Locate the cell with the specified text and output its [x, y] center coordinate. 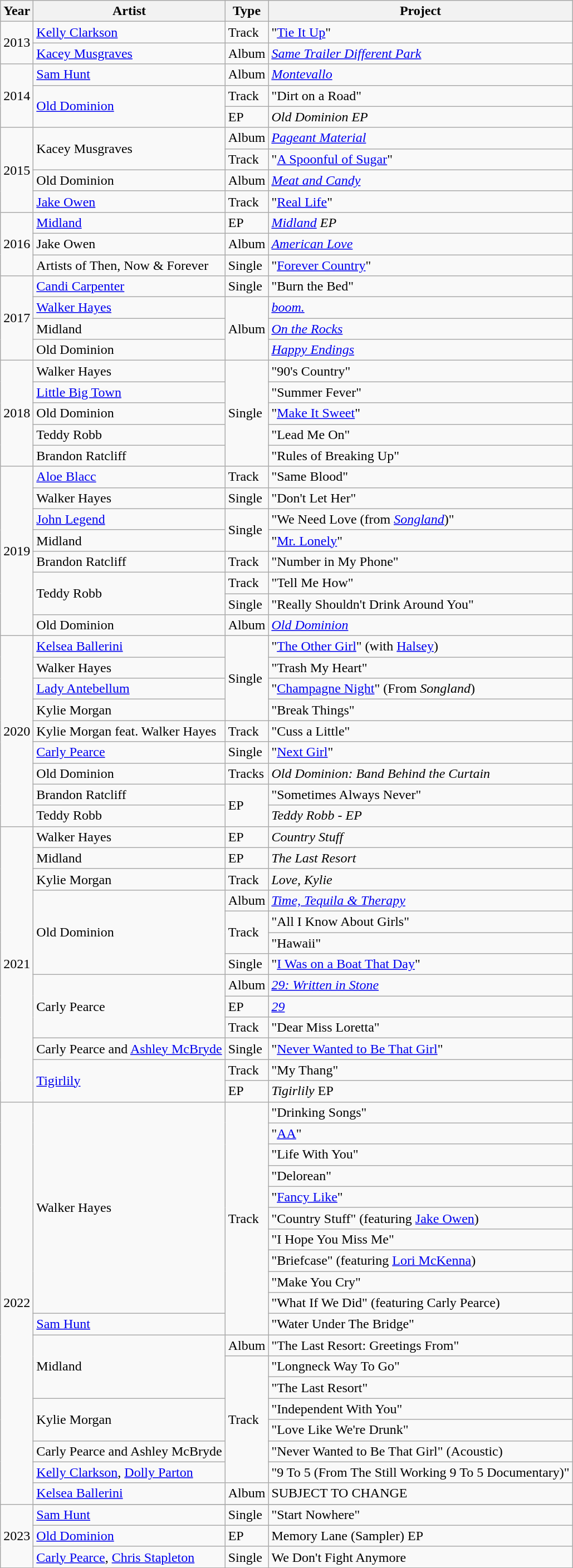
"Country Stuff" (featuring Jake Owen) [420, 1218]
29 [420, 1007]
Memory Lane (Sampler) EP [420, 1536]
"Love Like We're Drunk" [420, 1430]
"Never Wanted to Be That Girl" [420, 1049]
We Don't Fight Anymore [420, 1557]
"All I Know About Girls" [420, 921]
"Break Things" [420, 710]
2020 [17, 731]
Carly Pearce, Chris Stapleton [129, 1557]
"We Need Love (from Songland)" [420, 519]
2015 [17, 170]
Candi Carpenter [129, 287]
"Same Blood" [420, 477]
"Lead Me On" [420, 435]
"9 To 5 (From The Still Working 9 To 5 Documentary)" [420, 1472]
Kelly Clarkson, Dolly Parton [129, 1472]
"The Other Girl" (with Halsey) [420, 647]
Pageant Material [420, 138]
Tracks [247, 773]
"Water Under The Bridge" [420, 1324]
"Longneck Way To Go" [420, 1367]
Project [420, 11]
"My Thang" [420, 1070]
Lady Antebellum [129, 689]
Meat and Candy [420, 180]
"Tie It Up" [420, 32]
"I Hope You Miss Me" [420, 1239]
The Last Resort [420, 858]
Time, Tequila & Therapy [420, 900]
Same Trailer Different Park [420, 53]
"Tell Me How" [420, 583]
"Really Shouldn't Drink Around You" [420, 604]
Tigirlily [129, 1081]
"Delorean" [420, 1176]
Old Dominion: Band Behind the Curtain [420, 773]
"Dear Miss Loretta" [420, 1028]
Tigirlily EP [420, 1091]
"Start Nowhere" [420, 1515]
"Summer Fever" [420, 392]
29: Written in Stone [420, 985]
Country Stuff [420, 837]
"Hawaii" [420, 943]
"Fancy Like" [420, 1197]
Kelly Clarkson [129, 32]
"Cuss a Little" [420, 731]
"90's Country" [420, 371]
2018 [17, 413]
Artists of Then, Now & Forever [129, 265]
"Forever Country" [420, 265]
2016 [17, 244]
Old Dominion EP [420, 117]
"I Was on a Boat That Day" [420, 964]
Teddy Robb - EP [420, 816]
2014 [17, 96]
Type [247, 11]
"Never Wanted to Be That Girl" (Acoustic) [420, 1451]
"Briefcase" (featuring Lori McKenna) [420, 1260]
2021 [17, 964]
"Don't Let Her" [420, 498]
boom. [420, 308]
Love, Kylie [420, 879]
American Love [420, 244]
"Make You Cry" [420, 1281]
2022 [17, 1303]
"A Spoonful of Sugar" [420, 159]
Year [17, 11]
Montevallo [420, 75]
"Independent With You" [420, 1409]
"Trash My Heart" [420, 668]
"Rules of Breaking Up" [420, 456]
"Dirt on a Road" [420, 96]
"What If We Did" (featuring Carly Pearce) [420, 1303]
"Champagne Night" (From Songland) [420, 689]
"Drinking Songs" [420, 1112]
Little Big Town [129, 392]
Artist [129, 11]
"Life With You" [420, 1155]
"The Last Resort: Greetings From" [420, 1345]
Midland EP [420, 223]
2013 [17, 43]
Aloe Blacc [129, 477]
"Sometimes Always Never" [420, 795]
2019 [17, 551]
SUBJECT TO CHANGE [420, 1493]
"Mr. Lonely" [420, 540]
"Next Girl" [420, 752]
"Number in My Phone" [420, 561]
"Real Life" [420, 201]
2017 [17, 318]
2023 [17, 1536]
On the Rocks [420, 329]
"Burn the Bed" [420, 287]
Kylie Morgan feat. Walker Hayes [129, 731]
"AA" [420, 1133]
John Legend [129, 519]
Happy Endings [420, 350]
"Make It Sweet" [420, 413]
"The Last Resort" [420, 1388]
